Find where the given text appears and provide that cell's center as (X, Y) coordinate. 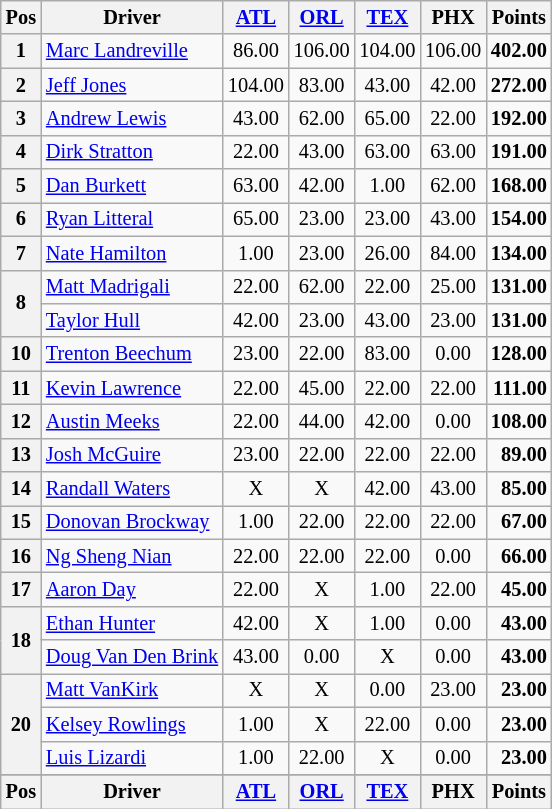
5 (21, 186)
Luis Lizardi (132, 758)
272.00 (519, 85)
108.00 (519, 421)
191.00 (519, 152)
3 (21, 118)
111.00 (519, 388)
154.00 (519, 219)
18 (21, 640)
13 (21, 455)
192.00 (519, 118)
Trenton Beechum (132, 354)
Randall Waters (132, 489)
25.00 (453, 287)
Matt VanKirk (132, 690)
Taylor Hull (132, 320)
1 (21, 51)
11 (21, 388)
10 (21, 354)
Marc Landreville (132, 51)
84.00 (453, 253)
26.00 (388, 253)
20 (21, 724)
Donovan Brockway (132, 522)
44.00 (322, 421)
2 (21, 85)
89.00 (519, 455)
Aaron Day (132, 589)
402.00 (519, 51)
Ethan Hunter (132, 623)
Ng Sheng Nian (132, 556)
128.00 (519, 354)
168.00 (519, 186)
Ryan Litteral (132, 219)
14 (21, 489)
15 (21, 522)
85.00 (519, 489)
Kelsey Rowlings (132, 724)
17 (21, 589)
Dirk Stratton (132, 152)
86.00 (256, 51)
4 (21, 152)
134.00 (519, 253)
Josh McGuire (132, 455)
Andrew Lewis (132, 118)
67.00 (519, 522)
8 (21, 304)
16 (21, 556)
Nate Hamilton (132, 253)
6 (21, 219)
7 (21, 253)
Doug Van Den Brink (132, 657)
66.00 (519, 556)
12 (21, 421)
Jeff Jones (132, 85)
Matt Madrigali (132, 287)
Kevin Lawrence (132, 388)
Dan Burkett (132, 186)
Austin Meeks (132, 421)
